Detect which cell encompasses the target text, then output its [x, y] center coordinate. 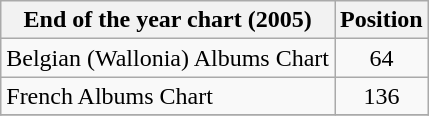
Position [381, 20]
End of the year chart (2005) [168, 20]
136 [381, 96]
Belgian (Wallonia) Albums Chart [168, 58]
64 [381, 58]
French Albums Chart [168, 96]
